Output the [x, y] coordinate of the center of the cell containing the given text.  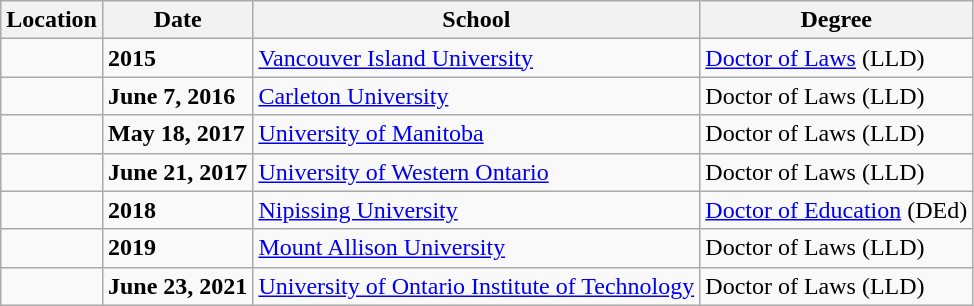
June 23, 2021 [177, 286]
2015 [177, 58]
Nipissing University [476, 210]
Degree [836, 20]
Vancouver Island University [476, 58]
Doctor of Education (DEd) [836, 210]
June 21, 2017 [177, 172]
Mount Allison University [476, 248]
2018 [177, 210]
Location [52, 20]
2019 [177, 248]
May 18, 2017 [177, 134]
University of Ontario Institute of Technology [476, 286]
Carleton University [476, 96]
Date [177, 20]
June 7, 2016 [177, 96]
University of Western Ontario [476, 172]
School [476, 20]
University of Manitoba [476, 134]
